Identify which cell holds the provided text, then report its [X, Y] central coordinate. 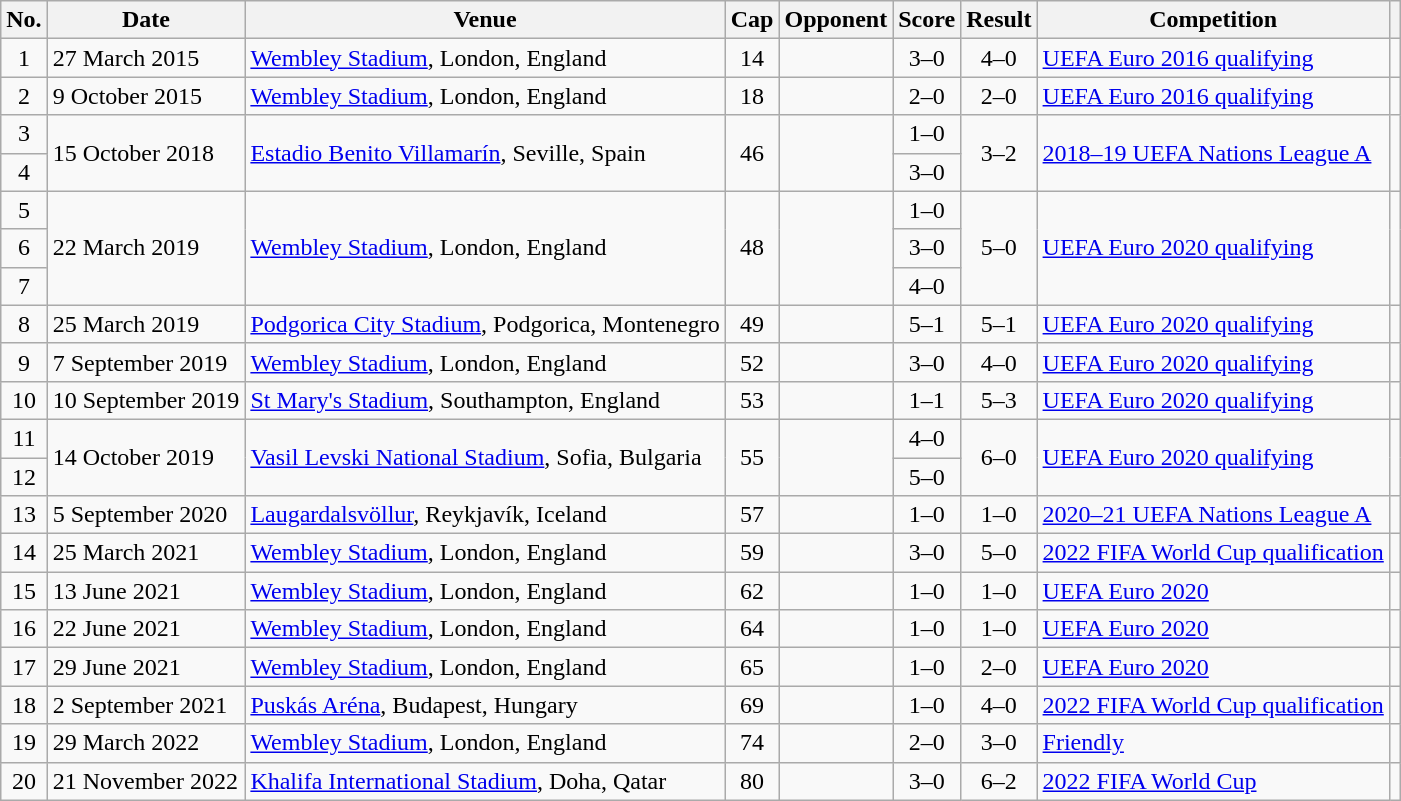
Vasil Levski National Stadium, Sofia, Bulgaria [485, 457]
Score [927, 20]
65 [752, 667]
8 [24, 324]
4 [24, 172]
2 [24, 96]
Venue [485, 20]
6–2 [999, 781]
6–0 [999, 457]
2020–21 UEFA Nations League A [1213, 515]
St Mary's Stadium, Southampton, England [485, 400]
29 June 2021 [146, 667]
57 [752, 515]
Estadio Benito Villamarín, Seville, Spain [485, 153]
5–3 [999, 400]
2 September 2021 [146, 705]
Friendly [1213, 743]
74 [752, 743]
9 [24, 362]
52 [752, 362]
13 [24, 515]
48 [752, 248]
16 [24, 629]
69 [752, 705]
Date [146, 20]
20 [24, 781]
7 [24, 286]
3 [24, 134]
1–1 [927, 400]
27 March 2015 [146, 58]
1 [24, 58]
53 [752, 400]
55 [752, 457]
7 September 2019 [146, 362]
19 [24, 743]
29 March 2022 [146, 743]
Laugardalsvöllur, Reykjavík, Iceland [485, 515]
17 [24, 667]
3–2 [999, 153]
10 [24, 400]
Opponent [836, 20]
Cap [752, 20]
9 October 2015 [146, 96]
2018–19 UEFA Nations League A [1213, 153]
21 November 2022 [146, 781]
80 [752, 781]
No. [24, 20]
2022 FIFA World Cup [1213, 781]
49 [752, 324]
46 [752, 153]
25 March 2019 [146, 324]
11 [24, 438]
Puskás Aréna, Budapest, Hungary [485, 705]
15 [24, 591]
25 March 2021 [146, 553]
59 [752, 553]
5 [24, 210]
22 June 2021 [146, 629]
12 [24, 477]
13 June 2021 [146, 591]
62 [752, 591]
Competition [1213, 20]
6 [24, 248]
5 September 2020 [146, 515]
22 March 2019 [146, 248]
64 [752, 629]
Khalifa International Stadium, Doha, Qatar [485, 781]
15 October 2018 [146, 153]
Podgorica City Stadium, Podgorica, Montenegro [485, 324]
Result [999, 20]
10 September 2019 [146, 400]
14 October 2019 [146, 457]
